For the text-containing cell, return its midpoint in (x, y) coordinate format. 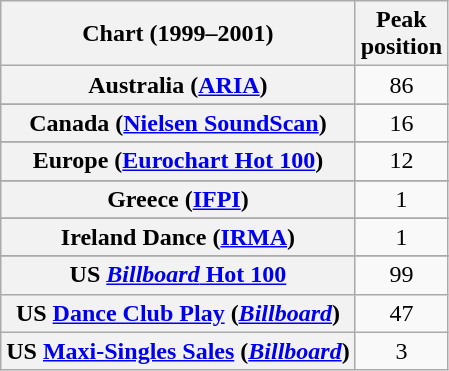
Greece (IFPI) (178, 199)
Peakposition (401, 34)
US Billboard Hot 100 (178, 275)
99 (401, 275)
US Dance Club Play (Billboard) (178, 313)
Chart (1999–2001) (178, 34)
Ireland Dance (IRMA) (178, 237)
Europe (Eurochart Hot 100) (178, 161)
47 (401, 313)
86 (401, 85)
Canada (Nielsen SoundScan) (178, 123)
16 (401, 123)
3 (401, 351)
Australia (ARIA) (178, 85)
US Maxi-Singles Sales (Billboard) (178, 351)
12 (401, 161)
